Scan for the cell matching the given text and deliver its [X, Y] coordinate at center. 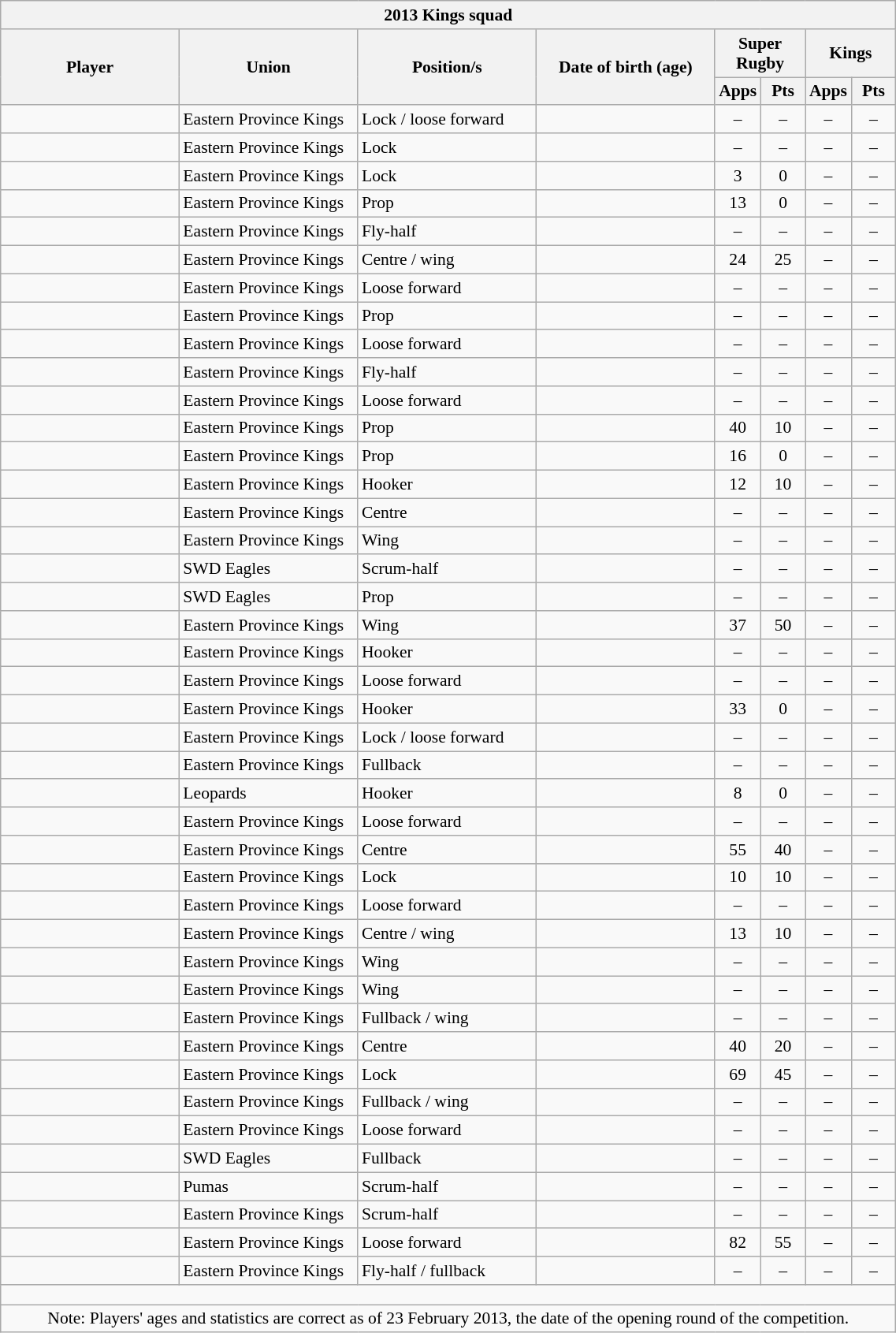
25 [783, 260]
2013 Kings squad [448, 15]
Leopards [268, 794]
50 [783, 625]
Date of birth (age) [626, 68]
Player [90, 68]
8 [738, 794]
20 [783, 1046]
Position/s [448, 68]
Pumas [268, 1186]
Union [268, 68]
37 [738, 625]
12 [738, 485]
Super Rugby [760, 54]
24 [738, 260]
3 [738, 176]
33 [738, 709]
Note: Players' ages and statistics are correct as of 23 February 2013, the date of the opening round of the competition. [448, 1319]
45 [783, 1074]
16 [738, 456]
Fly-half / fullback [448, 1271]
Kings [851, 54]
82 [738, 1243]
69 [738, 1074]
